Identify which cell holds the provided text, then report its (X, Y) central coordinate. 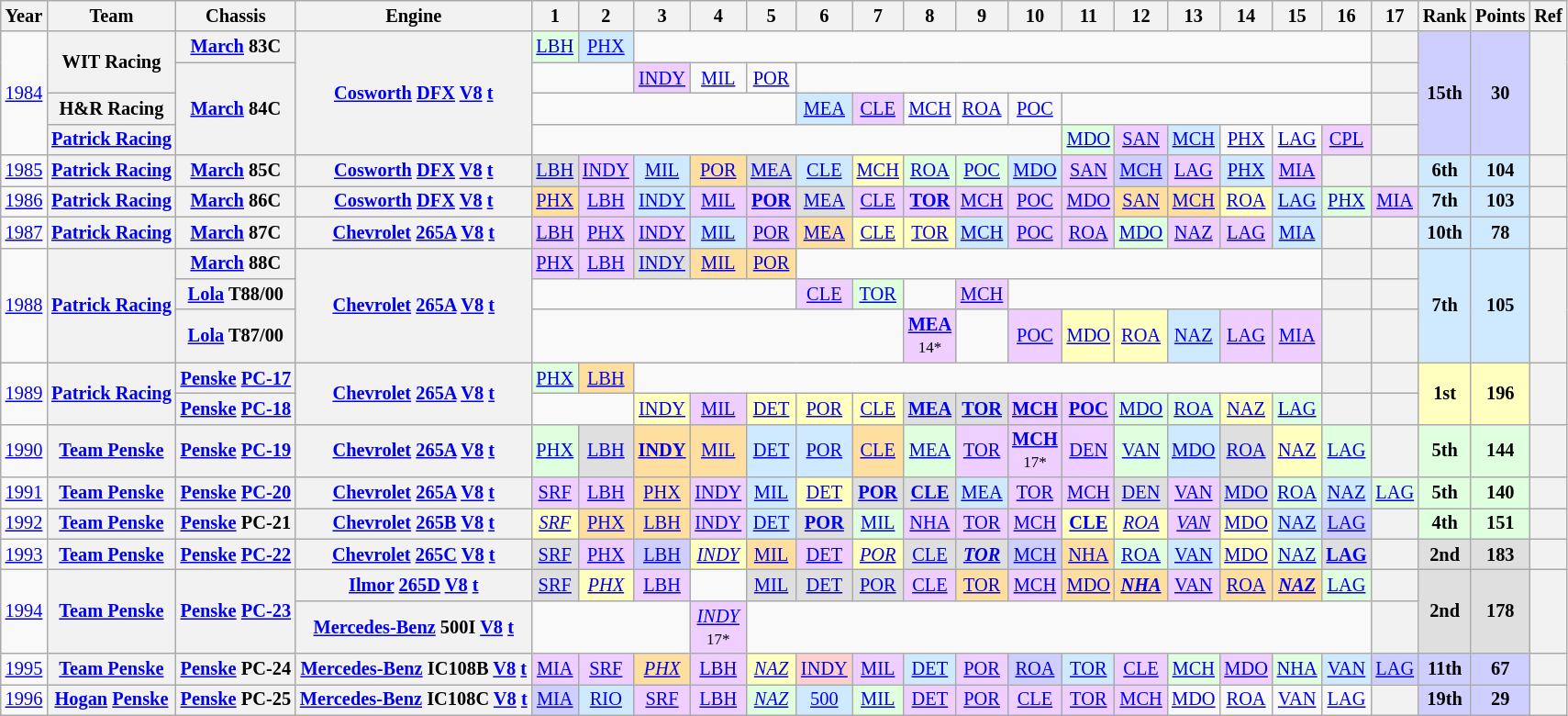
Mercedes-Benz IC108C V8 t (414, 699)
4 (717, 16)
WIT Racing (111, 62)
183 (1500, 554)
H&R Racing (111, 108)
151 (1500, 523)
Penske PC-24 (236, 669)
1994 (24, 611)
1986 (24, 201)
11 (1088, 16)
103 (1500, 201)
1989 (24, 393)
196 (1500, 393)
Ilmor 265D V8 t (414, 585)
Penske PC-21 (236, 523)
19th (1444, 699)
30 (1500, 94)
144 (1500, 451)
CPL (1347, 140)
Year (24, 16)
Penske PC-18 (236, 408)
Chevrolet 265B V8 t (414, 523)
3 (662, 16)
4th (1444, 523)
1 (555, 16)
MEA14* (930, 336)
1985 (24, 171)
1984 (24, 94)
Chassis (236, 16)
Engine (414, 16)
16 (1347, 16)
13 (1193, 16)
12 (1141, 16)
1990 (24, 451)
6th (1444, 171)
15th (1444, 94)
7 (878, 16)
6 (824, 16)
Penske PC-22 (236, 554)
Penske PC-17 (236, 378)
INDY17* (717, 627)
March 84C (236, 108)
Mercedes-Benz 500I V8 t (414, 627)
March 88C (236, 263)
Ref (1548, 16)
5 (771, 16)
9 (982, 16)
78 (1500, 232)
178 (1500, 611)
500 (824, 699)
1987 (24, 232)
11th (1444, 669)
1995 (24, 669)
RIO (606, 699)
Points (1500, 16)
1996 (24, 699)
1988 (24, 305)
1992 (24, 523)
Rank (1444, 16)
17 (1395, 16)
29 (1500, 699)
March 86C (236, 201)
1993 (24, 554)
Hogan Penske (111, 699)
Lola T88/00 (236, 294)
Lola T87/00 (236, 336)
1991 (24, 493)
Penske PC-25 (236, 699)
10 (1035, 16)
140 (1500, 493)
Team (111, 16)
Mercedes-Benz IC108B V8 t (414, 669)
Penske PC-20 (236, 493)
14 (1246, 16)
1st (1444, 393)
15 (1297, 16)
March 85C (236, 171)
Penske PC-19 (236, 451)
67 (1500, 669)
104 (1500, 171)
105 (1500, 305)
Chevrolet 265C V8 t (414, 554)
2 (606, 16)
8 (930, 16)
Penske PC-23 (236, 611)
10th (1444, 232)
March 87C (236, 232)
March 83C (236, 47)
MCH17* (1035, 451)
